Pinpoint the cell where the given text exists, returning its [x, y] midpoint coordinate. 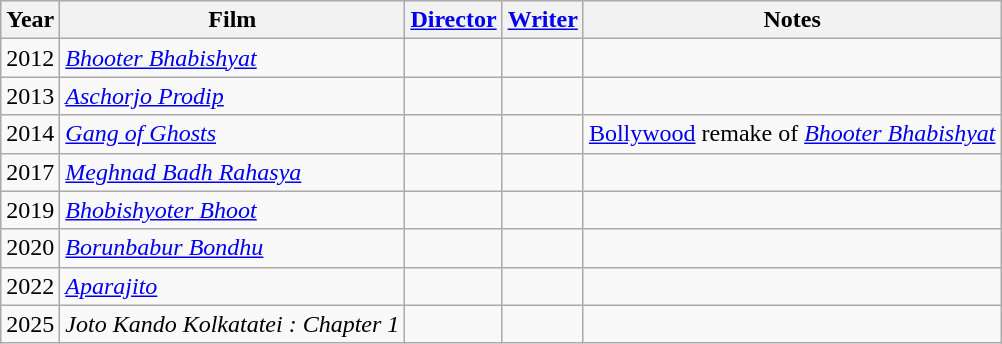
Year [30, 20]
Gang of Ghosts [232, 134]
Writer [542, 20]
2013 [30, 96]
2014 [30, 134]
Joto Kando Kolkatatei : Chapter 1 [232, 324]
Film [232, 20]
2019 [30, 210]
Bhooter Bhabishyat [232, 58]
2025 [30, 324]
Bhobishyoter Bhoot [232, 210]
Borunbabur Bondhu [232, 248]
Notes [792, 20]
2017 [30, 172]
Director [454, 20]
2012 [30, 58]
2020 [30, 248]
Meghnad Badh Rahasya [232, 172]
2022 [30, 286]
Aschorjo Prodip [232, 96]
Bollywood remake of Bhooter Bhabishyat [792, 134]
Aparajito [232, 286]
